Detect which cell encompasses the target text, then output its [x, y] center coordinate. 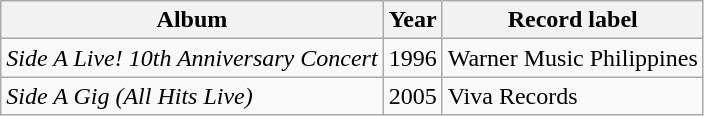
Year [412, 20]
Side A Live! 10th Anniversary Concert [192, 58]
2005 [412, 96]
Album [192, 20]
Side A Gig (All Hits Live) [192, 96]
1996 [412, 58]
Warner Music Philippines [572, 58]
Viva Records [572, 96]
Record label [572, 20]
